Determine the (x, y) coordinate at the center of the cell enclosing the given text.  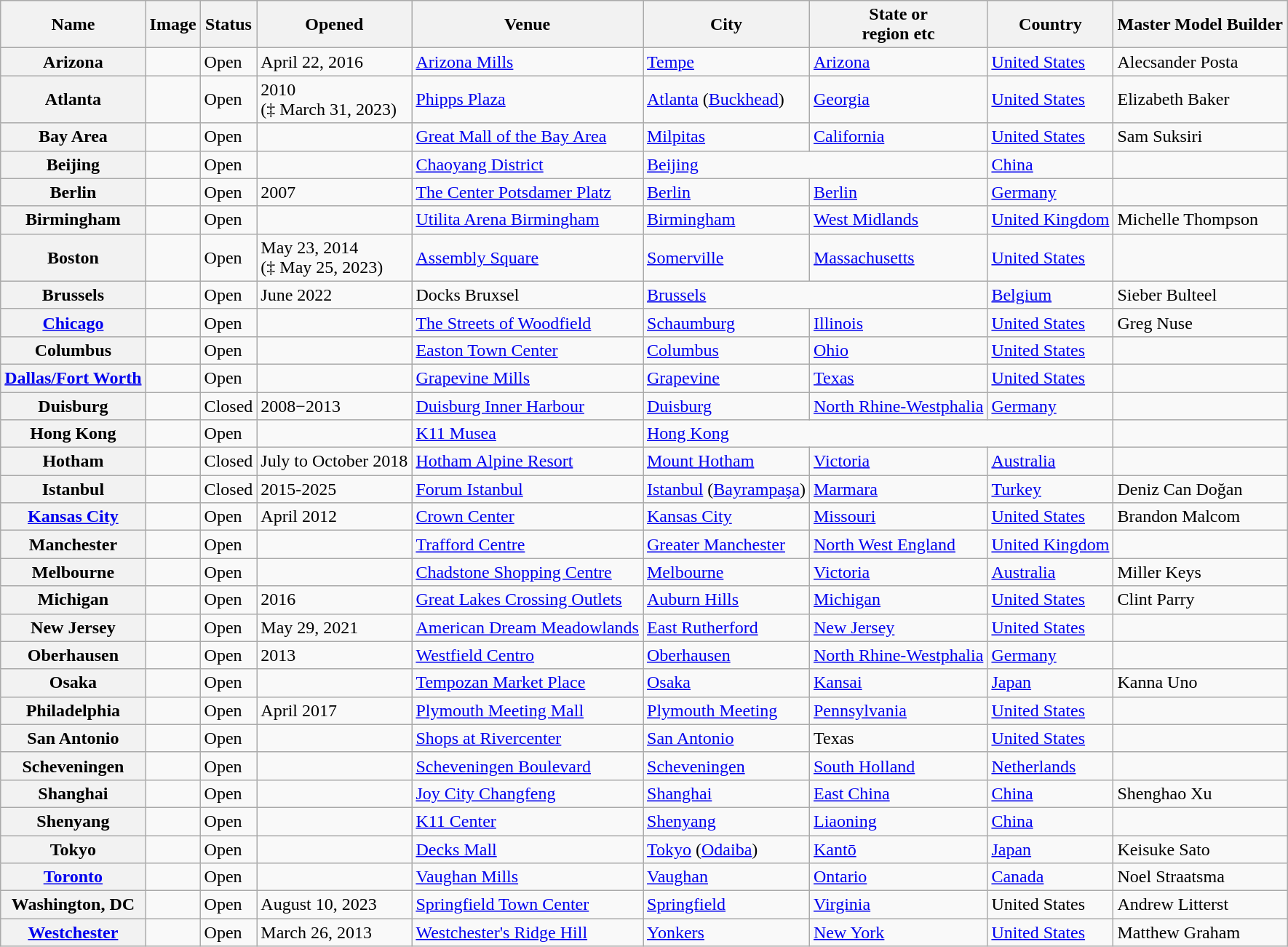
North West England (898, 544)
Brandon Malcom (1201, 517)
Belgium (1051, 295)
Grapevine Mills (528, 378)
Washington, DC (73, 905)
Milpitas (726, 137)
Hotham Alpine Resort (528, 461)
Sieber Bulteel (1201, 295)
Missouri (898, 517)
Elizabeth Baker (1201, 99)
Kansai (898, 683)
Forum Istanbul (528, 489)
Tokyo (73, 849)
Plymouth Meeting (726, 710)
Decks Mall (528, 849)
Atlanta (73, 99)
Great Lakes Crossing Outlets (528, 600)
Chaoyang District (528, 165)
June 2022 (335, 295)
Istanbul (Bayrampaşa) (726, 489)
State orregion etc (898, 25)
Great Mall of the Bay Area (528, 137)
Image (173, 25)
Kanna Uno (1201, 683)
Crown Center (528, 517)
April 22, 2016 (335, 62)
August 10, 2023 (335, 905)
2007 (335, 192)
Canada (1051, 877)
Virginia (898, 905)
2015-2025 (335, 489)
April 2017 (335, 710)
Bay Area (73, 137)
Turkey (1051, 489)
Country (1051, 25)
Westchester (73, 932)
Toronto (73, 877)
American Dream Meadowlands (528, 627)
Greg Nuse (1201, 322)
Netherlands (1051, 766)
Springfield (726, 905)
New York (898, 932)
Massachusetts (898, 258)
Hotham (73, 461)
Venue (528, 25)
Boston (73, 258)
Status (228, 25)
Scheveningen Boulevard (528, 766)
South Holland (898, 766)
Docks Bruxsel (528, 295)
Somerville (726, 258)
Alecsander Posta (1201, 62)
Vaughan (726, 877)
Clint Parry (1201, 600)
Auburn Hills (726, 600)
Dallas/Fort Worth (73, 378)
2013 (335, 655)
Master Model Builder (1201, 25)
Ontario (898, 877)
Tempozan Market Place (528, 683)
Shenghao Xu (1201, 793)
Schaumburg (726, 322)
Trafford Centre (528, 544)
Plymouth Meeting Mall (528, 710)
Yonkers (726, 932)
Michelle Thompson (1201, 220)
Arizona Mills (528, 62)
Atlanta (Buckhead) (726, 99)
Chicago (73, 322)
Miller Keys (1201, 572)
Utilita Arena Birmingham (528, 220)
Phipps Plaza (528, 99)
Sam Suksiri (1201, 137)
Noel Straatsma (1201, 877)
Istanbul (73, 489)
Tokyo (Odaiba) (726, 849)
Westfield Centro (528, 655)
2008−2013 (335, 405)
Assembly Square (528, 258)
Springfield Town Center (528, 905)
Joy City Changfeng (528, 793)
Marmara (898, 489)
Philadelphia (73, 710)
Opened (335, 25)
Mount Hotham (726, 461)
Keisuke Sato (1201, 849)
May 23, 2014 (‡ May 25, 2023) (335, 258)
Easton Town Center (528, 350)
Georgia (898, 99)
East Rutherford (726, 627)
Liaoning (898, 821)
Greater Manchester (726, 544)
The Streets of Woodfield (528, 322)
May 29, 2021 (335, 627)
Deniz Can Doğan (1201, 489)
Name (73, 25)
Ohio (898, 350)
K11 Musea (528, 434)
Matthew Graham (1201, 932)
The Center Potsdamer Platz (528, 192)
Andrew Litterst (1201, 905)
Shops at Rivercenter (528, 738)
K11 Center (528, 821)
Grapevine (726, 378)
April 2012 (335, 517)
Kantō (898, 849)
Tempe (726, 62)
City (726, 25)
Manchester (73, 544)
2010(‡ March 31, 2023) (335, 99)
Illinois (898, 322)
Chadstone Shopping Centre (528, 572)
Pennsylvania (898, 710)
July to October 2018 (335, 461)
2016 (335, 600)
East China (898, 793)
Westchester's Ridge Hill (528, 932)
March 26, 2013 (335, 932)
California (898, 137)
West Midlands (898, 220)
Vaughan Mills (528, 877)
Duisburg Inner Harbour (528, 405)
